Pinpoint the cell where the given text exists, returning its [x, y] midpoint coordinate. 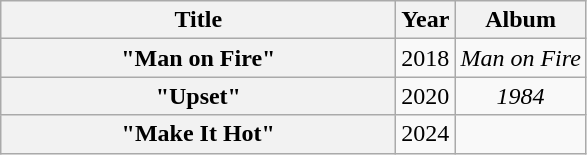
"Upset" [198, 96]
Man on Fire [520, 58]
2024 [426, 134]
Year [426, 20]
1984 [520, 96]
"Man on Fire" [198, 58]
2020 [426, 96]
"Make It Hot" [198, 134]
2018 [426, 58]
Title [198, 20]
Album [520, 20]
